Return the (X, Y) coordinate for the center point of the cell that contains the specified text.  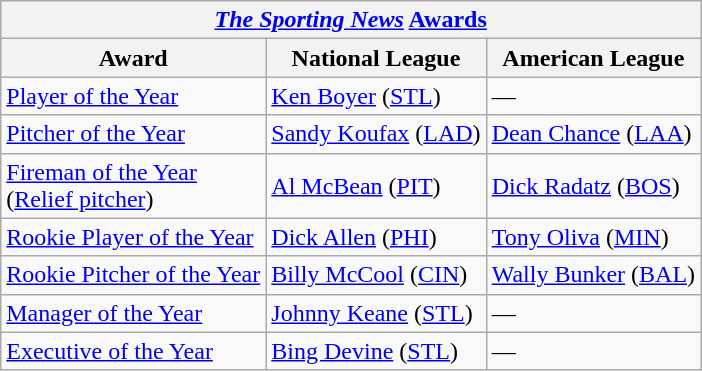
Ken Boyer (STL) (376, 96)
Dick Allen (PHI) (376, 237)
Johnny Keane (STL) (376, 313)
Player of the Year (134, 96)
Rookie Player of the Year (134, 237)
Award (134, 58)
Dean Chance (LAA) (593, 134)
Tony Oliva (MIN) (593, 237)
American League (593, 58)
Al McBean (PIT) (376, 186)
Billy McCool (CIN) (376, 275)
Sandy Koufax (LAD) (376, 134)
Dick Radatz (BOS) (593, 186)
National League (376, 58)
Fireman of the Year(Relief pitcher) (134, 186)
Pitcher of the Year (134, 134)
Bing Devine (STL) (376, 351)
The Sporting News Awards (351, 20)
Wally Bunker (BAL) (593, 275)
Executive of the Year (134, 351)
Manager of the Year (134, 313)
Rookie Pitcher of the Year (134, 275)
